Locate the cell with the specified text and output its [x, y] center coordinate. 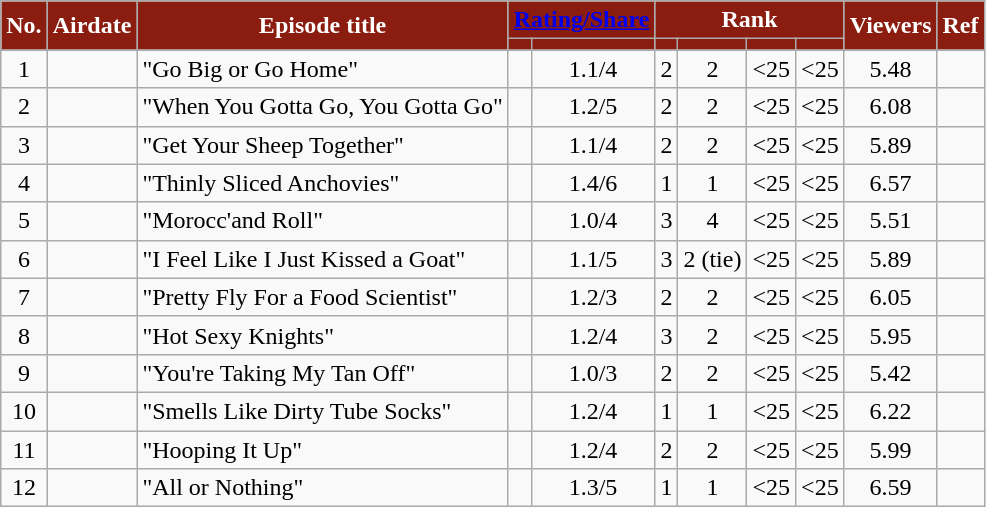
6.57 [890, 183]
5 [24, 221]
2 (tie) [712, 259]
7 [24, 297]
Rating/Share [582, 20]
No. [24, 26]
11 [24, 449]
"Hot Sexy Knights" [322, 335]
"When You Gotta Go, You Gotta Go" [322, 107]
5.51 [890, 221]
10 [24, 411]
"Pretty Fly For a Food Scientist" [322, 297]
Episode title [322, 26]
6 [24, 259]
5.42 [890, 373]
1.0/3 [593, 373]
5.95 [890, 335]
12 [24, 488]
1.1/5 [593, 259]
"I Feel Like I Just Kissed a Goat" [322, 259]
6.08 [890, 107]
1.4/6 [593, 183]
9 [24, 373]
Viewers [890, 26]
Airdate [92, 26]
Ref [960, 26]
"Go Big or Go Home" [322, 69]
Rank [750, 20]
5.99 [890, 449]
1.3/5 [593, 488]
6.59 [890, 488]
6.05 [890, 297]
1.2/3 [593, 297]
"All or Nothing" [322, 488]
"Smells Like Dirty Tube Socks" [322, 411]
1.0/4 [593, 221]
"You're Taking My Tan Off" [322, 373]
5.48 [890, 69]
1.2/5 [593, 107]
"Get Your Sheep Together" [322, 145]
"Thinly Sliced Anchovies" [322, 183]
"Morocc'and Roll" [322, 221]
8 [24, 335]
"Hooping It Up" [322, 449]
6.22 [890, 411]
